Return the (x, y) coordinate for the center point of the cell that contains the specified text.  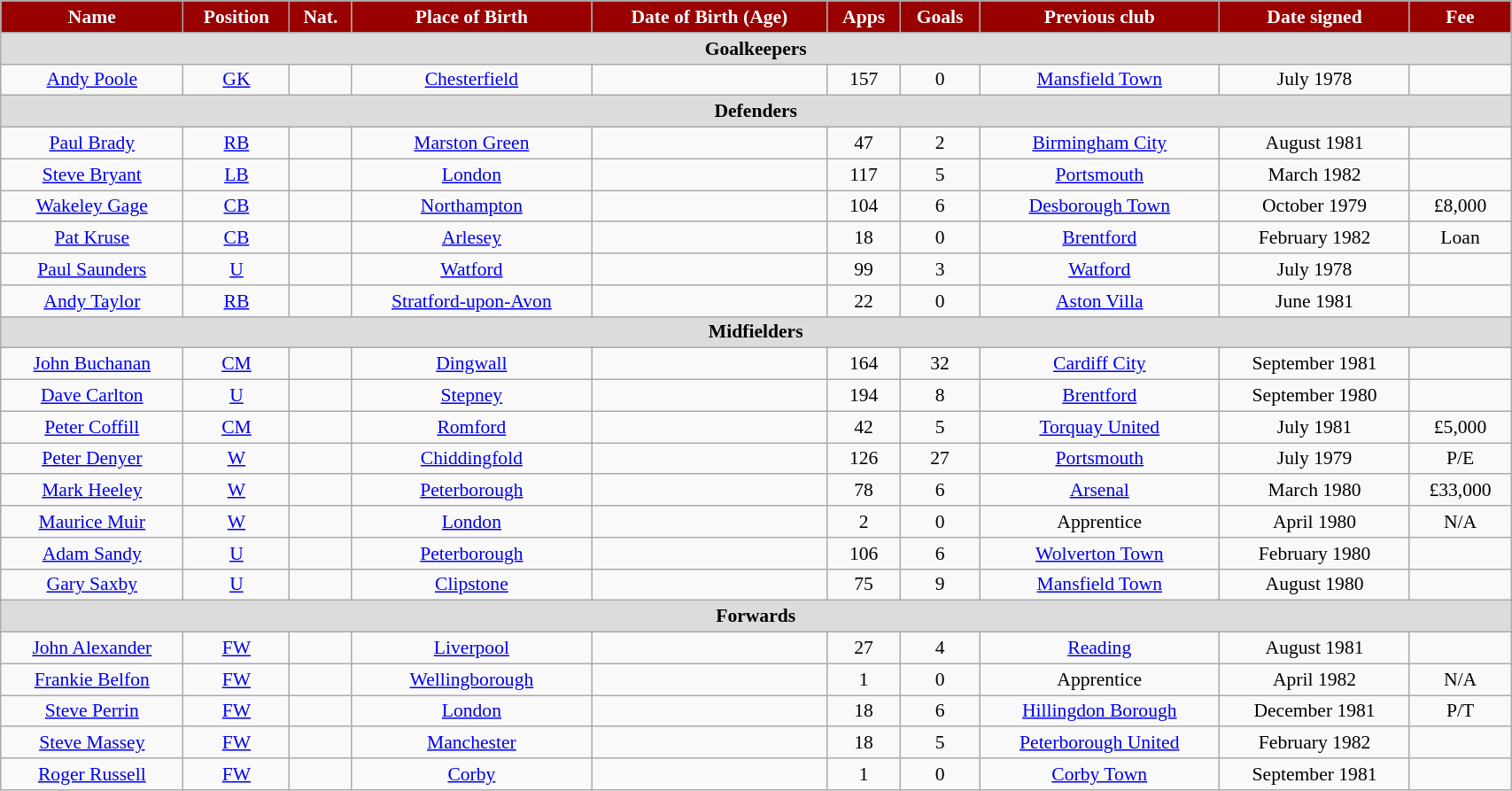
Wellingborough (471, 679)
Steve Perrin (92, 711)
Fee (1460, 17)
126 (865, 459)
9 (939, 585)
Date signed (1314, 17)
July 1979 (1314, 459)
Arsenal (1100, 491)
October 1979 (1314, 206)
Hillingdon Borough (1100, 711)
Stepney (471, 396)
104 (865, 206)
Peterborough United (1100, 743)
Steve Bryant (92, 174)
Adam Sandy (92, 554)
Forwards (756, 617)
LB (236, 174)
Chesterfield (471, 80)
75 (865, 585)
Name (92, 17)
Defenders (756, 112)
£8,000 (1460, 206)
Clipstone (471, 585)
Cardiff City (1100, 364)
78 (865, 491)
Date of Birth (Age) (709, 17)
Liverpool (471, 648)
March 1982 (1314, 174)
March 1980 (1314, 491)
Dave Carlton (92, 396)
Gary Saxby (92, 585)
August 1980 (1314, 585)
Goals (939, 17)
117 (865, 174)
Andy Poole (92, 80)
Pat Kruse (92, 238)
4 (939, 648)
106 (865, 554)
157 (865, 80)
P/T (1460, 711)
Dingwall (471, 364)
Manchester (471, 743)
Maurice Muir (92, 522)
John Buchanan (92, 364)
September 1980 (1314, 396)
Mark Heeley (92, 491)
Romford (471, 427)
Wolverton Town (1100, 554)
£33,000 (1460, 491)
April 1982 (1314, 679)
Previous club (1100, 17)
Apps (865, 17)
April 1980 (1314, 522)
Arlesey (471, 238)
July 1981 (1314, 427)
Reading (1100, 648)
Andy Taylor (92, 301)
194 (865, 396)
Stratford-upon-Avon (471, 301)
John Alexander (92, 648)
Corby (471, 774)
P/E (1460, 459)
GK (236, 80)
Paul Saunders (92, 269)
8 (939, 396)
3 (939, 269)
Midfielders (756, 332)
Nat. (321, 17)
Loan (1460, 238)
42 (865, 427)
22 (865, 301)
Goalkeepers (756, 49)
Paul Brady (92, 143)
Frankie Belfon (92, 679)
December 1981 (1314, 711)
32 (939, 364)
Steve Massey (92, 743)
£5,000 (1460, 427)
99 (865, 269)
February 1980 (1314, 554)
Wakeley Gage (92, 206)
164 (865, 364)
Position (236, 17)
47 (865, 143)
Desborough Town (1100, 206)
Birmingham City (1100, 143)
Aston Villa (1100, 301)
Corby Town (1100, 774)
Roger Russell (92, 774)
Chiddingfold (471, 459)
Peter Denyer (92, 459)
Place of Birth (471, 17)
Northampton (471, 206)
Torquay United (1100, 427)
Peter Coffill (92, 427)
June 1981 (1314, 301)
Marston Green (471, 143)
